Locate the cell with the specified text and output its (x, y) center coordinate. 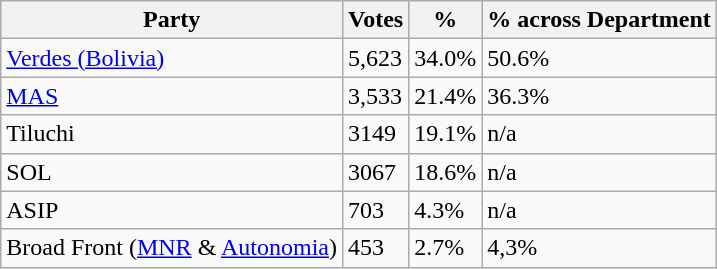
% (446, 20)
453 (375, 248)
Votes (375, 20)
3067 (375, 172)
34.0% (446, 58)
18.6% (446, 172)
Verdes (Bolivia) (172, 58)
3149 (375, 134)
Tiluchi (172, 134)
Broad Front (MNR & Autonomia) (172, 248)
SOL (172, 172)
21.4% (446, 96)
19.1% (446, 134)
MAS (172, 96)
36.3% (600, 96)
3,533 (375, 96)
703 (375, 210)
5,623 (375, 58)
4.3% (446, 210)
4,3% (600, 248)
2.7% (446, 248)
% across Department (600, 20)
ASIP (172, 210)
Party (172, 20)
50.6% (600, 58)
